Search for the cell housing the specified text and yield its (x, y) center coordinate. 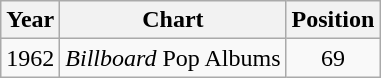
Chart (173, 20)
1962 (30, 58)
Year (30, 20)
Billboard Pop Albums (173, 58)
69 (333, 58)
Position (333, 20)
